Determine the (x, y) coordinate at the center of the cell enclosing the given text.  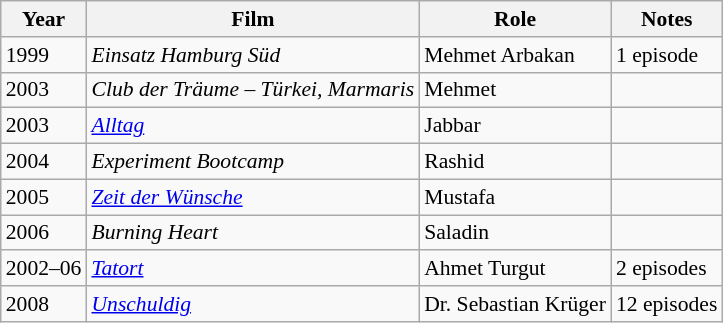
Alltag (252, 126)
Experiment Bootcamp (252, 162)
Mehmet (515, 90)
2008 (44, 304)
12 episodes (666, 304)
Mehmet Arbakan (515, 55)
Dr. Sebastian Krüger (515, 304)
Notes (666, 19)
Unschuldig (252, 304)
1 episode (666, 55)
2004 (44, 162)
Film (252, 19)
Mustafa (515, 197)
Burning Heart (252, 233)
Einsatz Hamburg Süd (252, 55)
Club der Träume – Türkei, Marmaris (252, 90)
2006 (44, 233)
Jabbar (515, 126)
1999 (44, 55)
Tatort (252, 269)
2005 (44, 197)
2 episodes (666, 269)
2002–06 (44, 269)
Rashid (515, 162)
Zeit der Wünsche (252, 197)
Ahmet Turgut (515, 269)
Saladin (515, 233)
Year (44, 19)
Role (515, 19)
